Locate the cell with the specified text and output its [X, Y] center coordinate. 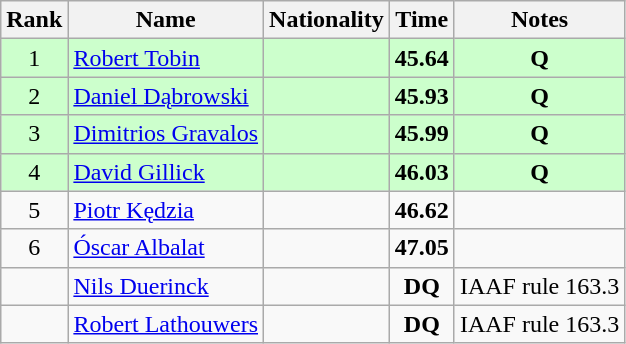
Dimitrios Gravalos [166, 134]
1 [34, 58]
47.05 [422, 248]
Daniel Dąbrowski [166, 96]
Nationality [327, 20]
Time [422, 20]
Robert Lathouwers [166, 324]
Óscar Albalat [166, 248]
45.93 [422, 96]
David Gillick [166, 172]
45.64 [422, 58]
5 [34, 210]
6 [34, 248]
2 [34, 96]
45.99 [422, 134]
Name [166, 20]
46.03 [422, 172]
Rank [34, 20]
3 [34, 134]
Robert Tobin [166, 58]
Nils Duerinck [166, 286]
46.62 [422, 210]
Piotr Kędzia [166, 210]
Notes [539, 20]
4 [34, 172]
